Detect which cell encompasses the target text, then output its (x, y) center coordinate. 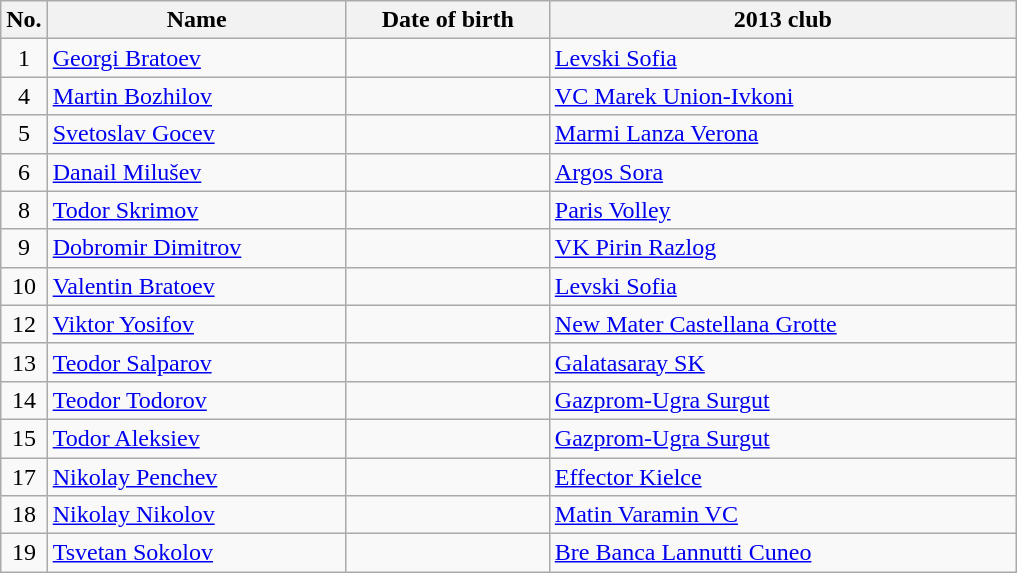
12 (24, 324)
VC Marek Union-Ivkoni (782, 96)
Tsvetan Sokolov (196, 553)
Matin Varamin VC (782, 515)
Bre Banca Lannutti Cuneo (782, 553)
Todor Aleksiev (196, 438)
15 (24, 438)
VK Pirin Razlog (782, 248)
4 (24, 96)
Date of birth (448, 20)
Svetoslav Gocev (196, 134)
Valentin Bratoev (196, 286)
Paris Volley (782, 210)
Galatasaray SK (782, 362)
8 (24, 210)
Georgi Bratoev (196, 58)
Nikolay Penchev (196, 477)
Nikolay Nikolov (196, 515)
2013 club (782, 20)
Name (196, 20)
19 (24, 553)
Argos Sora (782, 172)
10 (24, 286)
6 (24, 172)
Martin Bozhilov (196, 96)
Danail Milušev (196, 172)
9 (24, 248)
17 (24, 477)
Marmi Lanza Verona (782, 134)
Teodor Todorov (196, 400)
18 (24, 515)
14 (24, 400)
5 (24, 134)
1 (24, 58)
Viktor Yosifov (196, 324)
No. (24, 20)
Todor Skrimov (196, 210)
New Mater Castellana Grotte (782, 324)
13 (24, 362)
Teodor Salparov (196, 362)
Effector Kielce (782, 477)
Dobromir Dimitrov (196, 248)
